Capture the cell that displays the provided text and extract its [x, y] central coordinate. 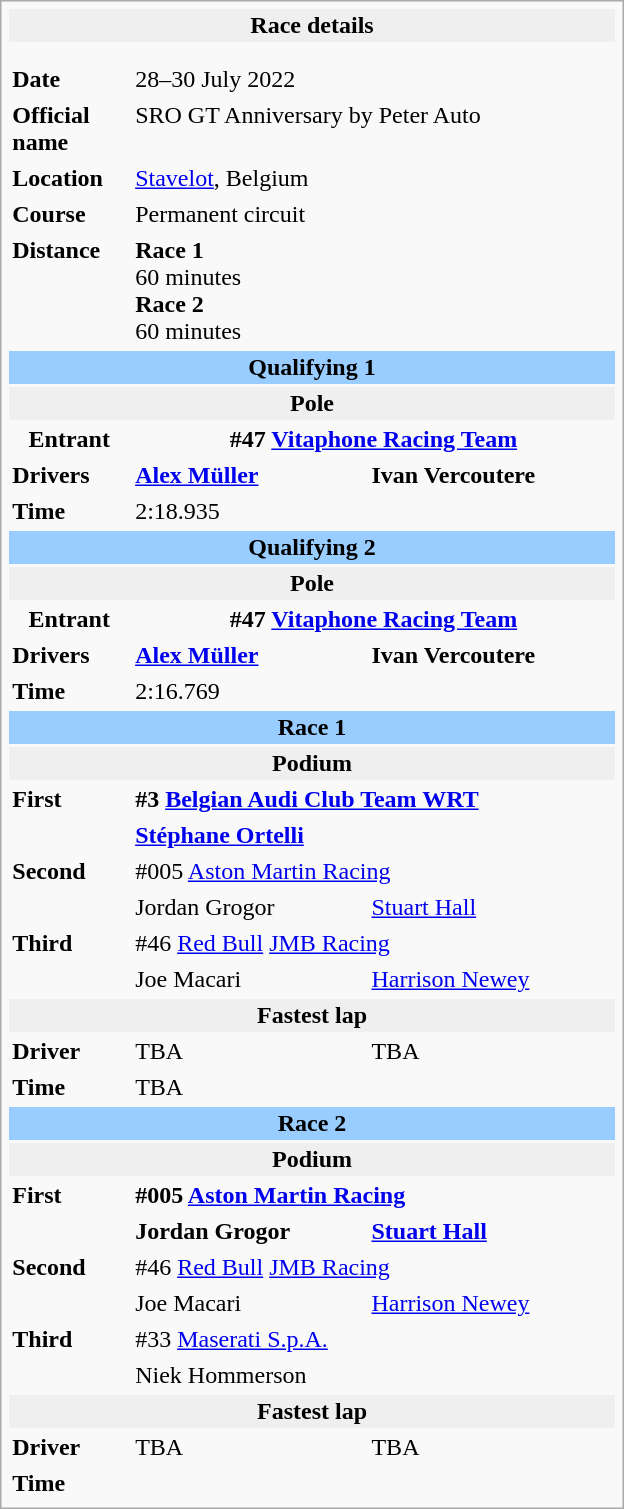
Qualifying 1 [312, 368]
SRO GT Anniversary by Peter Auto [374, 129]
Race details [312, 26]
2:18.935 [374, 512]
Course [69, 214]
#3 Belgian Audi Club Team WRT [374, 800]
Date [69, 80]
Race 1 [312, 728]
28–30 July 2022 [374, 80]
Stéphane Ortelli [374, 836]
Distance [69, 291]
Race 160 minutesRace 260 minutes [374, 291]
Niek Hommerson [374, 1376]
Qualifying 2 [312, 548]
Location [69, 178]
2:16.769 [374, 692]
Permanent circuit [374, 214]
Official name [69, 129]
Stavelot, Belgium [374, 178]
#33 Maserati S.p.A. [374, 1340]
Race 2 [312, 1124]
